Output the (x, y) coordinate of the center of the cell containing the given text.  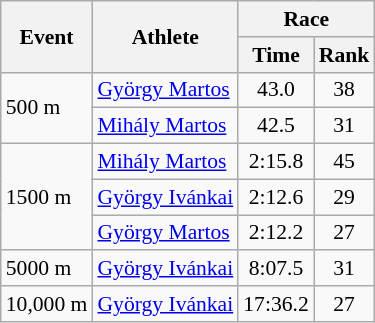
17:36.2 (276, 304)
500 m (47, 108)
Race (306, 19)
10,000 m (47, 304)
Rank (344, 55)
29 (344, 197)
42.5 (276, 126)
2:15.8 (276, 162)
43.0 (276, 90)
Athlete (165, 36)
Event (47, 36)
45 (344, 162)
1500 m (47, 198)
5000 m (47, 269)
38 (344, 90)
2:12.6 (276, 197)
Time (276, 55)
2:12.2 (276, 233)
8:07.5 (276, 269)
